Scan for the cell matching the given text and deliver its (X, Y) coordinate at center. 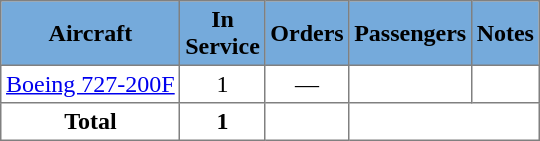
Orders (307, 33)
Total (90, 122)
Passengers (410, 33)
Boeing 727-200F (90, 84)
Notes (505, 33)
Aircraft (90, 33)
InService (222, 33)
— (307, 84)
